Detect which cell encompasses the target text, then output its (x, y) center coordinate. 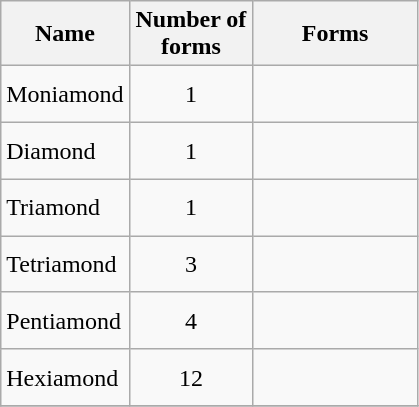
Hexiamond (65, 378)
Number of forms (191, 34)
12 (191, 378)
Tetriamond (65, 264)
Pentiamond (65, 320)
Moniamond (65, 94)
3 (191, 264)
Diamond (65, 150)
Forms (336, 34)
4 (191, 320)
Triamond (65, 208)
Name (65, 34)
